Determine the [X, Y] coordinate at the center of the cell enclosing the given text.  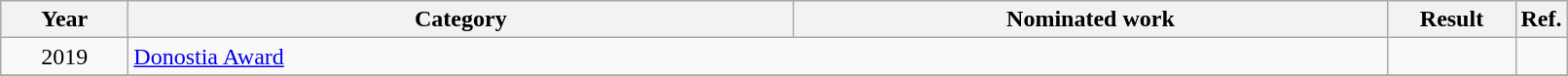
Category [461, 19]
Nominated work [1090, 19]
Year [64, 19]
Ref. [1542, 19]
2019 [64, 57]
Result [1452, 19]
Donostia Award [758, 57]
